Detect which cell encompasses the target text, then output its (X, Y) center coordinate. 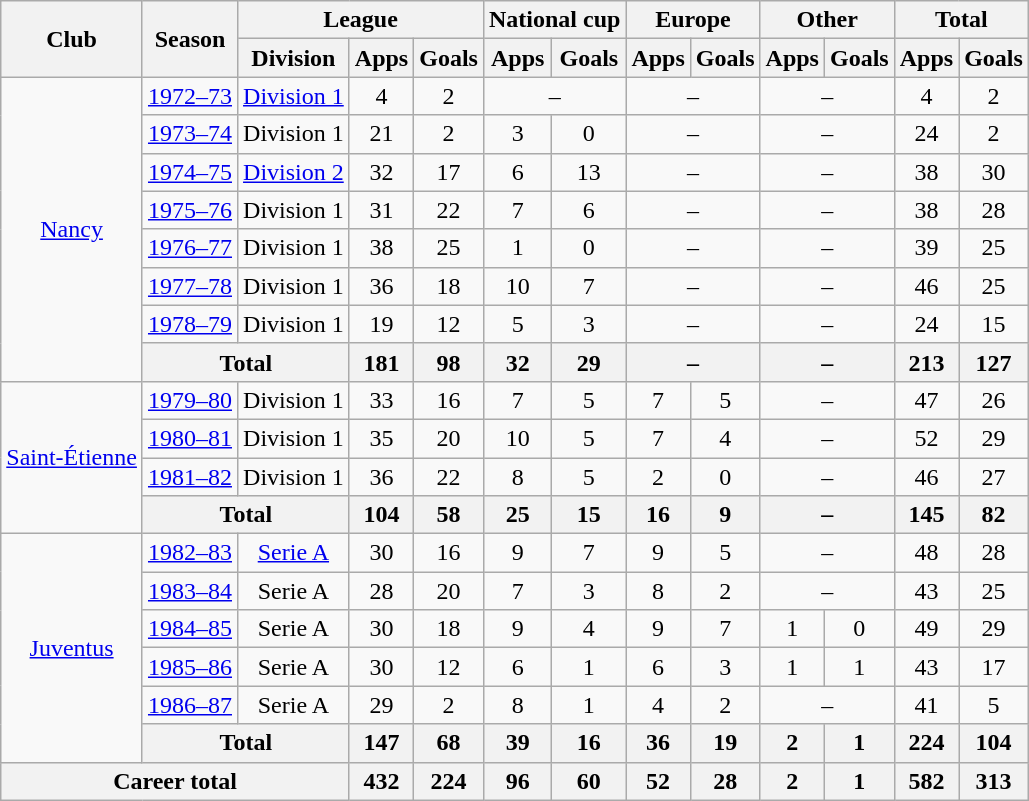
26 (994, 400)
1979–80 (190, 400)
Other (827, 20)
145 (926, 515)
47 (926, 400)
Nancy (72, 229)
58 (449, 515)
Career total (176, 781)
1977–78 (190, 286)
Saint-Étienne (72, 457)
27 (994, 477)
Europe (693, 20)
181 (381, 362)
1978–79 (190, 324)
313 (994, 781)
1986–87 (190, 705)
Division (294, 58)
Juventus (72, 648)
1972–73 (190, 96)
Division 2 (294, 172)
Season (190, 39)
48 (926, 553)
1984–85 (190, 629)
Club (72, 39)
49 (926, 629)
213 (926, 362)
35 (381, 438)
1983–84 (190, 591)
1974–75 (190, 172)
98 (449, 362)
1973–74 (190, 134)
1976–77 (190, 248)
68 (449, 743)
1980–81 (190, 438)
582 (926, 781)
127 (994, 362)
33 (381, 400)
82 (994, 515)
1985–86 (190, 667)
96 (517, 781)
432 (381, 781)
31 (381, 210)
League (361, 20)
21 (381, 134)
1982–83 (190, 553)
41 (926, 705)
60 (589, 781)
1975–76 (190, 210)
13 (589, 172)
National cup (554, 20)
147 (381, 743)
1981–82 (190, 477)
